Detect which cell encompasses the target text, then output its [X, Y] center coordinate. 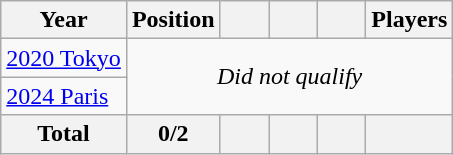
Position [173, 20]
Did not qualify [289, 77]
Total [64, 134]
Year [64, 20]
2020 Tokyo [64, 58]
0/2 [173, 134]
Players [410, 20]
2024 Paris [64, 96]
